Search for the cell housing the specified text and yield its [X, Y] center coordinate. 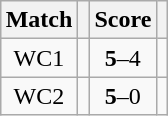
WC1 [39, 58]
5–0 [123, 96]
Match [39, 20]
Score [123, 20]
5–4 [123, 58]
WC2 [39, 96]
